Search for the cell housing the specified text and yield its [X, Y] center coordinate. 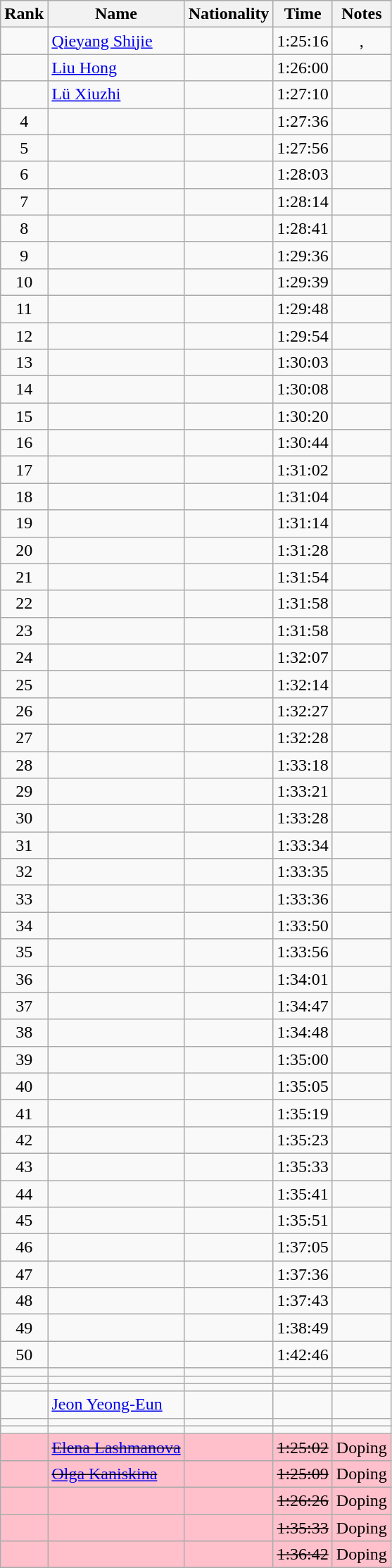
Lü Xiuzhi [116, 94]
26 [24, 711]
Name [116, 14]
1:26:26 [303, 1500]
Qieyang Shijie [116, 41]
1:33:28 [303, 819]
35 [24, 952]
1:28:03 [303, 175]
Olga Kaniskina [116, 1474]
37 [24, 1006]
10 [24, 282]
4 [24, 121]
1:34:48 [303, 1033]
48 [24, 1301]
28 [24, 764]
1:33:21 [303, 792]
1:32:14 [303, 684]
29 [24, 792]
46 [24, 1247]
41 [24, 1113]
27 [24, 738]
1:26:00 [303, 68]
1:28:41 [303, 228]
19 [24, 523]
Jeon Yeong-Eun [116, 1405]
43 [24, 1166]
18 [24, 497]
Nationality [229, 14]
1:37:36 [303, 1274]
1:37:43 [303, 1301]
Liu Hong [116, 68]
38 [24, 1033]
32 [24, 872]
25 [24, 684]
24 [24, 657]
1:31:02 [303, 470]
33 [24, 899]
30 [24, 819]
34 [24, 926]
1:31:04 [303, 497]
Time [303, 14]
1:33:18 [303, 764]
Elena Lashmanova [116, 1447]
11 [24, 309]
1:30:08 [303, 390]
1:29:36 [303, 255]
1:36:42 [303, 1555]
1:25:02 [303, 1447]
1:27:36 [303, 121]
17 [24, 470]
40 [24, 1086]
Rank [24, 14]
1:29:48 [303, 309]
16 [24, 443]
13 [24, 363]
1:33:34 [303, 845]
31 [24, 845]
14 [24, 390]
1:34:47 [303, 1006]
1:31:54 [303, 577]
45 [24, 1221]
7 [24, 201]
Notes [362, 14]
15 [24, 416]
1:35:00 [303, 1059]
8 [24, 228]
1:29:54 [303, 336]
49 [24, 1328]
21 [24, 577]
1:34:01 [303, 979]
1:32:28 [303, 738]
1:30:44 [303, 443]
1:33:35 [303, 872]
9 [24, 255]
50 [24, 1355]
36 [24, 979]
, [362, 41]
1:37:05 [303, 1247]
1:35:23 [303, 1140]
6 [24, 175]
1:32:07 [303, 657]
1:31:14 [303, 523]
1:42:46 [303, 1355]
1:33:56 [303, 952]
5 [24, 148]
1:27:56 [303, 148]
47 [24, 1274]
1:35:41 [303, 1194]
1:30:20 [303, 416]
22 [24, 604]
39 [24, 1059]
1:35:51 [303, 1221]
1:29:39 [303, 282]
1:33:50 [303, 926]
1:27:10 [303, 94]
42 [24, 1140]
1:30:03 [303, 363]
1:35:19 [303, 1113]
1:35:05 [303, 1086]
1:33:36 [303, 899]
12 [24, 336]
1:38:49 [303, 1328]
44 [24, 1194]
1:31:28 [303, 550]
1:25:09 [303, 1474]
1:28:14 [303, 201]
1:25:16 [303, 41]
1:32:27 [303, 711]
23 [24, 630]
20 [24, 550]
